Return (x, y) of the center of cell containing provided text 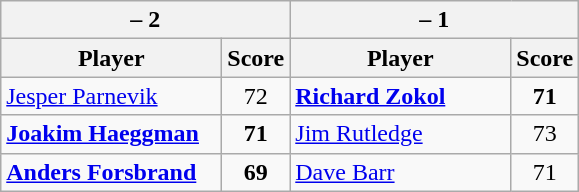
73 (545, 134)
– 1 (434, 20)
Jesper Parnevik (112, 96)
Dave Barr (400, 172)
72 (256, 96)
– 2 (146, 20)
Joakim Haeggman (112, 134)
69 (256, 172)
Richard Zokol (400, 96)
Jim Rutledge (400, 134)
Anders Forsbrand (112, 172)
